Determine the (X, Y) coordinate at the center of the cell enclosing the given text.  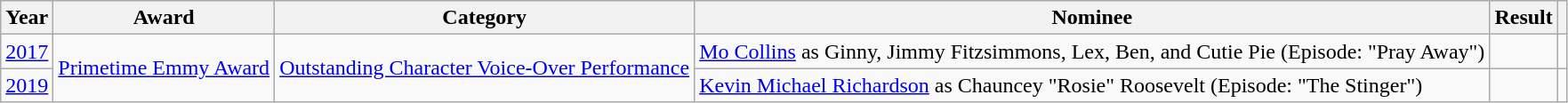
Category (485, 18)
Result (1524, 18)
2017 (27, 51)
Award (164, 18)
Year (27, 18)
Outstanding Character Voice-Over Performance (485, 68)
Mo Collins as Ginny, Jimmy Fitzsimmons, Lex, Ben, and Cutie Pie (Episode: "Pray Away") (1092, 51)
2019 (27, 85)
Nominee (1092, 18)
Kevin Michael Richardson as Chauncey "Rosie" Roosevelt (Episode: "The Stinger") (1092, 85)
Primetime Emmy Award (164, 68)
